Scan for the cell matching the given text and deliver its [X, Y] coordinate at center. 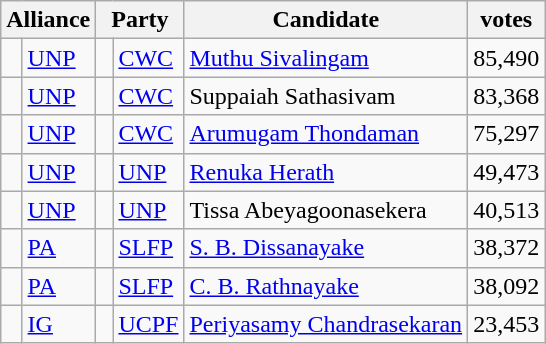
49,473 [506, 172]
Arumugam Thondaman [326, 134]
IG [59, 324]
Periyasamy Chandrasekaran [326, 324]
75,297 [506, 134]
83,368 [506, 96]
85,490 [506, 58]
S. B. Dissanayake [326, 248]
Tissa Abeyagoonasekera [326, 210]
Muthu Sivalingam [326, 58]
23,453 [506, 324]
Suppaiah Sathasivam [326, 96]
Alliance [48, 20]
Party [140, 20]
40,513 [506, 210]
C. B. Rathnayake [326, 286]
38,092 [506, 286]
UCPF [148, 324]
Renuka Herath [326, 172]
38,372 [506, 248]
votes [506, 20]
Candidate [326, 20]
